For the text-containing cell, return its midpoint in [x, y] coordinate format. 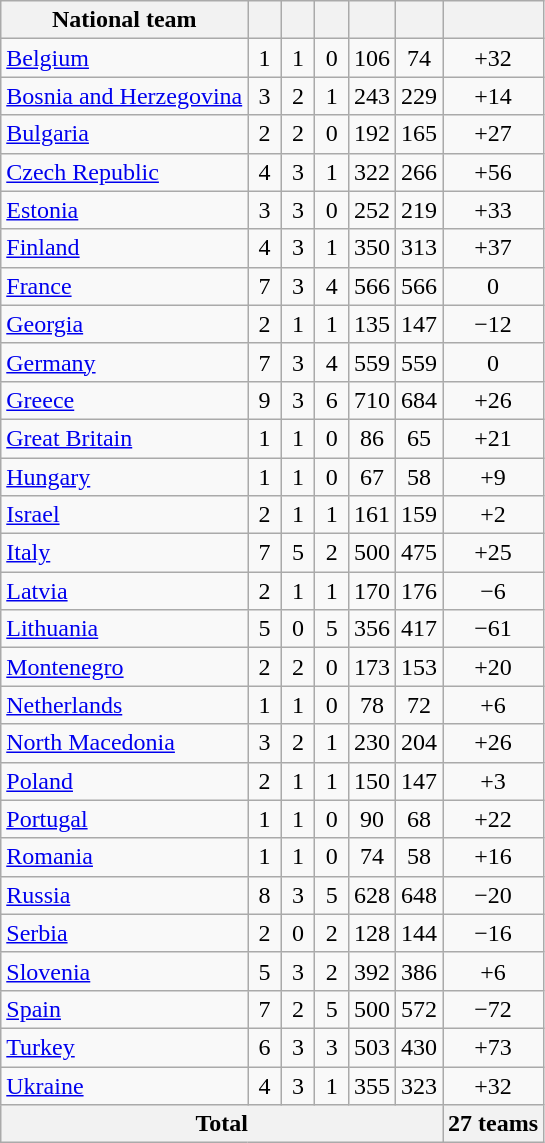
Total [222, 1124]
65 [418, 438]
Great Britain [124, 438]
252 [372, 210]
+73 [494, 1047]
Latvia [124, 591]
+14 [494, 96]
78 [372, 705]
+56 [494, 172]
475 [418, 553]
North Macedonia [124, 743]
173 [372, 667]
Greece [124, 400]
417 [418, 629]
323 [418, 1085]
170 [372, 591]
161 [372, 515]
+25 [494, 553]
159 [418, 515]
266 [418, 172]
27 teams [494, 1124]
572 [418, 1009]
392 [372, 971]
72 [418, 705]
Turkey [124, 1047]
243 [372, 96]
176 [418, 591]
684 [418, 400]
+3 [494, 781]
313 [418, 248]
628 [372, 895]
165 [418, 134]
Estonia [124, 210]
+9 [494, 477]
Israel [124, 515]
Serbia [124, 933]
8 [265, 895]
Ukraine [124, 1085]
144 [418, 933]
Italy [124, 553]
90 [372, 819]
135 [372, 324]
356 [372, 629]
Lithuania [124, 629]
Bulgaria [124, 134]
France [124, 286]
Czech Republic [124, 172]
128 [372, 933]
229 [418, 96]
−16 [494, 933]
+20 [494, 667]
153 [418, 667]
710 [372, 400]
+33 [494, 210]
Slovenia [124, 971]
−6 [494, 591]
Hungary [124, 477]
Bosnia and Herzegovina [124, 96]
Montenegro [124, 667]
430 [418, 1047]
322 [372, 172]
86 [372, 438]
204 [418, 743]
+27 [494, 134]
+37 [494, 248]
106 [372, 58]
−72 [494, 1009]
9 [265, 400]
68 [418, 819]
Germany [124, 362]
Russia [124, 895]
Portugal [124, 819]
Spain [124, 1009]
+22 [494, 819]
Belgium [124, 58]
−61 [494, 629]
192 [372, 134]
230 [372, 743]
−12 [494, 324]
+16 [494, 857]
350 [372, 248]
Netherlands [124, 705]
219 [418, 210]
503 [372, 1047]
355 [372, 1085]
+21 [494, 438]
−20 [494, 895]
Romania [124, 857]
National team [124, 20]
67 [372, 477]
648 [418, 895]
Georgia [124, 324]
+2 [494, 515]
Poland [124, 781]
Finland [124, 248]
150 [372, 781]
386 [418, 971]
